Provide the [X, Y] coordinate of the cell's center where the given text is located.  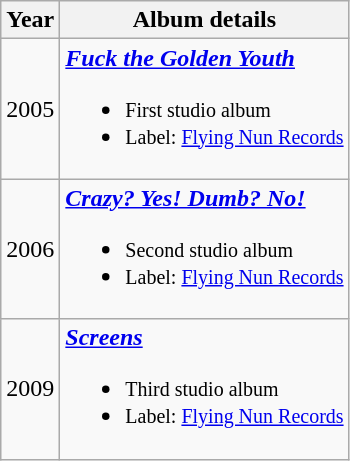
Album details [204, 20]
2005 [30, 109]
2006 [30, 249]
2009 [30, 389]
Year [30, 20]
ScreensThird studio albumLabel: Flying Nun Records [204, 389]
Crazy? Yes! Dumb? No!Second studio albumLabel: Flying Nun Records [204, 249]
Fuck the Golden YouthFirst studio albumLabel: Flying Nun Records [204, 109]
